Search for the cell housing the specified text and yield its [x, y] center coordinate. 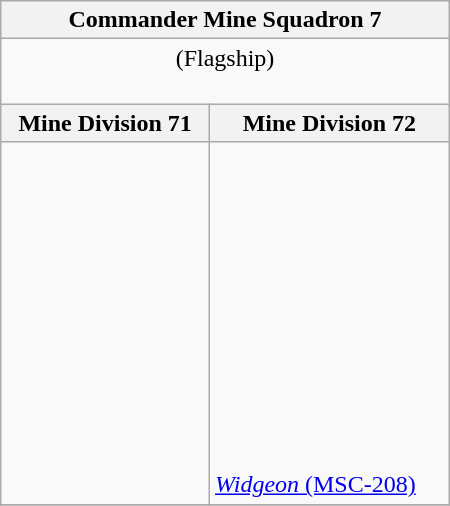
Widgeon (MSC-208) [330, 323]
Mine Division 72 [330, 123]
(Flagship) [225, 72]
Mine Division 71 [106, 123]
Commander Mine Squadron 7 [225, 20]
